For the text-containing cell, return its midpoint in [X, Y] coordinate format. 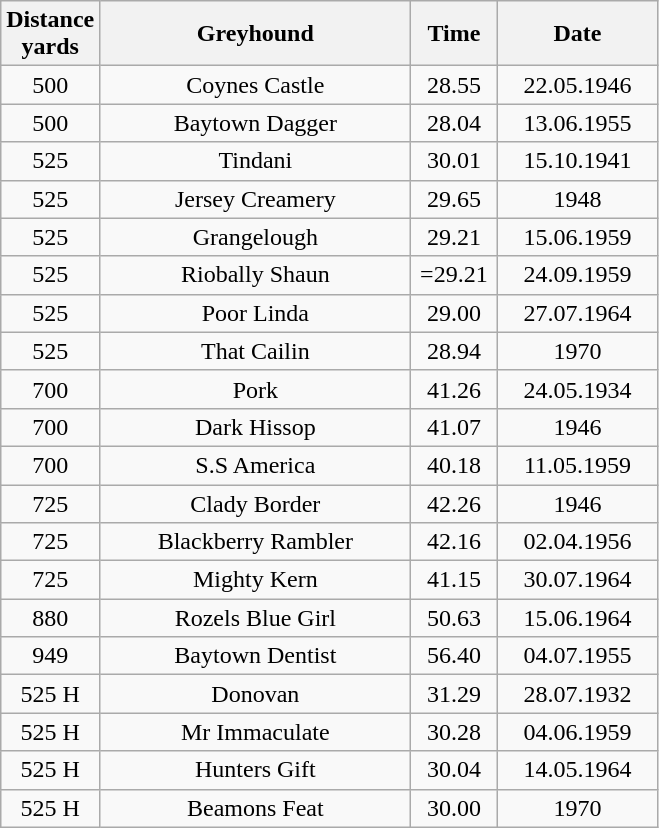
949 [50, 656]
Rozels Blue Girl [256, 618]
30.28 [454, 732]
14.05.1964 [578, 770]
Baytown Dentist [256, 656]
Baytown Dagger [256, 123]
Time [454, 34]
S.S America [256, 465]
Coynes Castle [256, 85]
27.07.1964 [578, 313]
42.26 [454, 503]
30.04 [454, 770]
56.40 [454, 656]
24.05.1934 [578, 389]
15.06.1959 [578, 237]
15.10.1941 [578, 161]
29.65 [454, 199]
880 [50, 618]
Clady Border [256, 503]
04.06.1959 [578, 732]
28.07.1932 [578, 694]
Jersey Creamery [256, 199]
29.00 [454, 313]
15.06.1964 [578, 618]
Dark Hissop [256, 427]
28.94 [454, 351]
41.07 [454, 427]
30.00 [454, 808]
=29.21 [454, 275]
41.26 [454, 389]
13.06.1955 [578, 123]
Greyhound [256, 34]
30.01 [454, 161]
Riobally Shaun [256, 275]
02.04.1956 [578, 542]
Poor Linda [256, 313]
30.07.1964 [578, 580]
Blackberry Rambler [256, 542]
Hunters Gift [256, 770]
04.07.1955 [578, 656]
28.55 [454, 85]
Tindani [256, 161]
24.09.1959 [578, 275]
Pork [256, 389]
1948 [578, 199]
11.05.1959 [578, 465]
42.16 [454, 542]
28.04 [454, 123]
Date [578, 34]
29.21 [454, 237]
Mr Immaculate [256, 732]
Grangelough [256, 237]
31.29 [454, 694]
Distance yards [50, 34]
Donovan [256, 694]
41.15 [454, 580]
50.63 [454, 618]
Mighty Kern [256, 580]
Beamons Feat [256, 808]
40.18 [454, 465]
22.05.1946 [578, 85]
That Cailin [256, 351]
